Return the (X, Y) coordinate for the center point of the cell that contains the specified text.  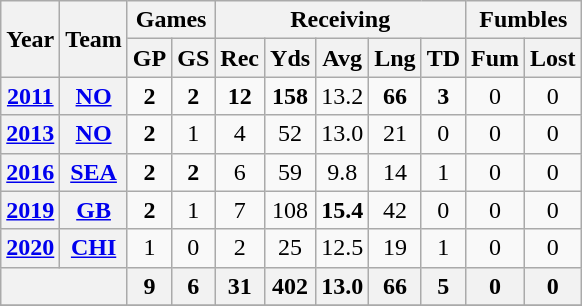
31 (240, 286)
TD (443, 58)
15.4 (342, 210)
12 (240, 96)
158 (290, 96)
2013 (30, 134)
12.5 (342, 248)
108 (290, 210)
Games (170, 20)
21 (395, 134)
4 (240, 134)
59 (290, 172)
Yds (290, 58)
19 (395, 248)
GP (149, 58)
Lng (395, 58)
9.8 (342, 172)
SEA (94, 172)
Fum (496, 58)
Lost (553, 58)
3 (443, 96)
Team (94, 39)
CHI (94, 248)
9 (149, 286)
25 (290, 248)
2020 (30, 248)
2011 (30, 96)
GS (194, 58)
Fumbles (524, 20)
52 (290, 134)
2019 (30, 210)
Avg (342, 58)
Receiving (340, 20)
402 (290, 286)
GB (94, 210)
Year (30, 39)
42 (395, 210)
Rec (240, 58)
5 (443, 286)
2016 (30, 172)
14 (395, 172)
7 (240, 210)
13.2 (342, 96)
